Return the [x, y] coordinate for the center point of the cell that contains the specified text.  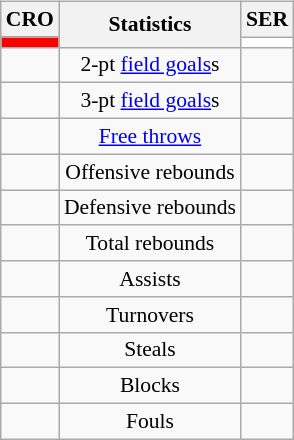
Steals [150, 350]
Turnovers [150, 314]
SER [267, 19]
CRO [30, 19]
3-pt field goalss [150, 101]
Assists [150, 279]
Offensive rebounds [150, 172]
Fouls [150, 421]
2-pt field goalss [150, 65]
Defensive rebounds [150, 208]
Blocks [150, 386]
Free throws [150, 136]
Total rebounds [150, 243]
Statistics [150, 24]
